Scan for the cell matching the given text and deliver its [x, y] coordinate at center. 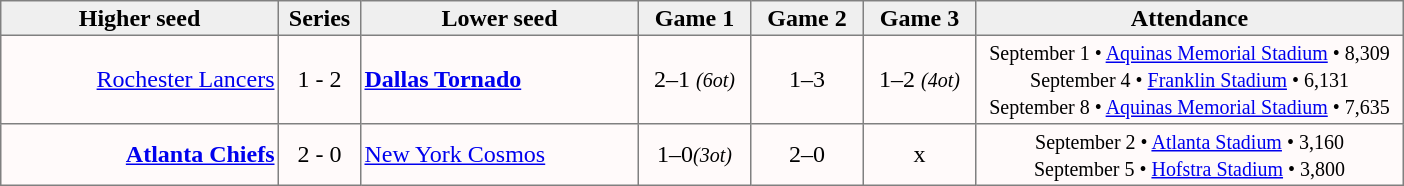
Rochester Lancers [140, 79]
1 - 2 [319, 79]
Dallas Tornado [500, 79]
2 - 0 [319, 155]
Atlanta Chiefs [140, 155]
2–1 (6ot) [694, 79]
2–0 [807, 155]
x [919, 155]
1–2 (4ot) [919, 79]
Higher seed [140, 18]
Game 2 [807, 18]
1–0(3ot) [694, 155]
Game 3 [919, 18]
New York Cosmos [500, 155]
September 2 • Atlanta Stadium • 3,160September 5 • Hofstra Stadium • 3,800 [1190, 155]
1–3 [807, 79]
Series [319, 18]
Attendance [1190, 18]
Lower seed [500, 18]
Game 1 [694, 18]
September 1 • Aquinas Memorial Stadium • 8,309September 4 • Franklin Stadium • 6,131September 8 • Aquinas Memorial Stadium • 7,635 [1190, 79]
